Extract the (X, Y) coordinate from the center of the cell holding the provided text.  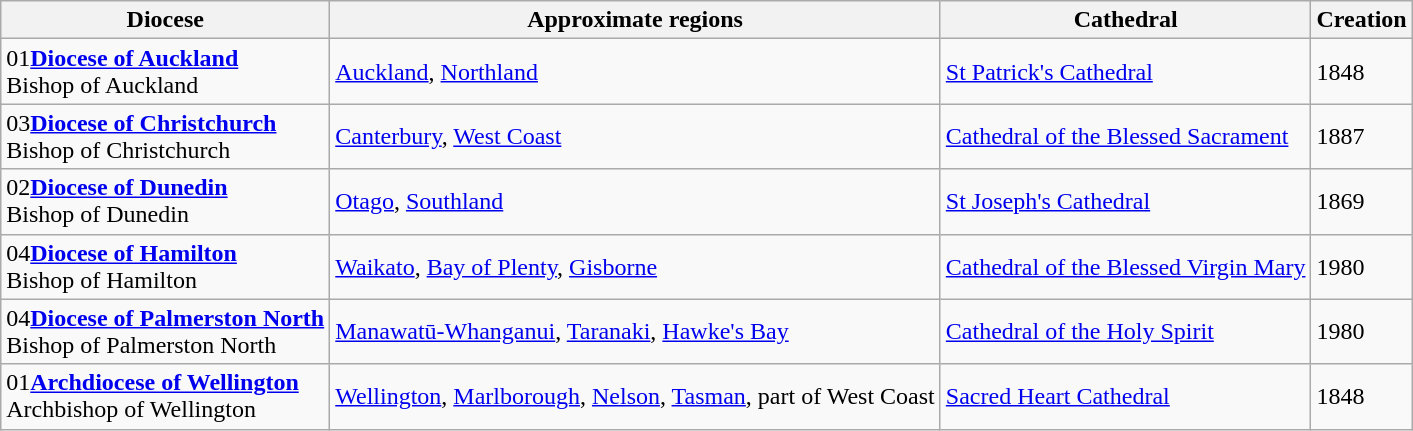
Manawatū-Whanganui, Taranaki, Hawke's Bay (636, 332)
Approximate regions (636, 20)
Cathedral of the Blessed Sacrament (1126, 136)
04Diocese of Hamilton Bishop of Hamilton (166, 266)
01Archdiocese of Wellington Archbishop of Wellington (166, 396)
Waikato, Bay of Plenty, Gisborne (636, 266)
Otago, Southland (636, 202)
Sacred Heart Cathedral (1126, 396)
Diocese (166, 20)
01Diocese of Auckland Bishop of Auckland (166, 72)
Cathedral (1126, 20)
Creation (1362, 20)
Cathedral of the Blessed Virgin Mary (1126, 266)
Wellington, Marlborough, Nelson, Tasman, part of West Coast (636, 396)
04Diocese of Palmerston North Bishop of Palmerston North (166, 332)
02Diocese of Dunedin Bishop of Dunedin (166, 202)
St Joseph's Cathedral (1126, 202)
1869 (1362, 202)
Auckland, Northland (636, 72)
Canterbury, West Coast (636, 136)
St Patrick's Cathedral (1126, 72)
03Diocese of Christchurch Bishop of Christchurch (166, 136)
Cathedral of the Holy Spirit (1126, 332)
1887 (1362, 136)
